For the text-containing cell, return its midpoint in [x, y] coordinate format. 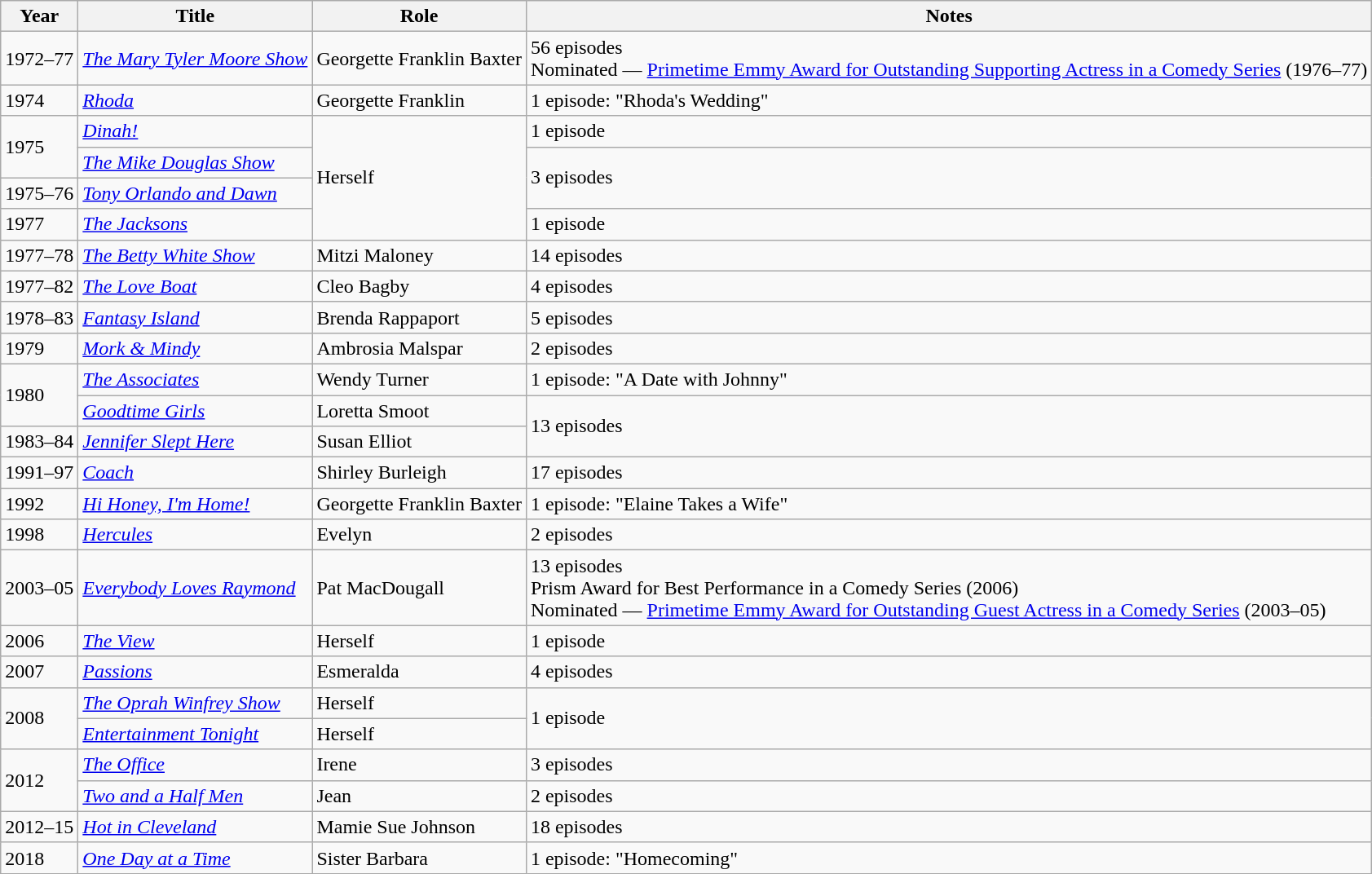
56 episodesNominated — Primetime Emmy Award for Outstanding Supporting Actress in a Comedy Series (1976–77) [949, 59]
2006 [39, 641]
17 episodes [949, 473]
1991–97 [39, 473]
The Oprah Winfrey Show [196, 703]
1998 [39, 535]
Shirley Burleigh [419, 473]
Wendy Turner [419, 379]
1 episode: "Rhoda's Wedding" [949, 100]
Cleo Bagby [419, 286]
The Mary Tyler Moore Show [196, 59]
1975–76 [39, 193]
The View [196, 641]
1 episode: "Elaine Takes a Wife" [949, 504]
The Associates [196, 379]
The Love Boat [196, 286]
Goodtime Girls [196, 410]
Hercules [196, 535]
5 episodes [949, 317]
Susan Elliot [419, 442]
13 episodes [949, 426]
1992 [39, 504]
Everybody Loves Raymond [196, 588]
1977–82 [39, 286]
1977–78 [39, 255]
Loretta Smoot [419, 410]
The Betty White Show [196, 255]
Hi Honey, I'm Home! [196, 504]
Evelyn [419, 535]
Mamie Sue Johnson [419, 827]
1972–77 [39, 59]
1977 [39, 224]
Pat MacDougall [419, 588]
Tony Orlando and Dawn [196, 193]
2003–05 [39, 588]
Coach [196, 473]
Dinah! [196, 131]
Mitzi Maloney [419, 255]
Irene [419, 765]
Brenda Rappaport [419, 317]
1975 [39, 147]
Passions [196, 672]
Hot in Cleveland [196, 827]
Georgette Franklin [419, 100]
18 episodes [949, 827]
Jennifer Slept Here [196, 442]
The Mike Douglas Show [196, 162]
2012 [39, 780]
Role [419, 16]
2007 [39, 672]
1 episode: "A Date with Johnny" [949, 379]
Sister Barbara [419, 858]
Rhoda [196, 100]
1978–83 [39, 317]
Notes [949, 16]
2012–15 [39, 827]
One Day at a Time [196, 858]
Ambrosia Malspar [419, 348]
2018 [39, 858]
1980 [39, 395]
Year [39, 16]
The Jacksons [196, 224]
Esmeralda [419, 672]
Mork & Mindy [196, 348]
Jean [419, 796]
14 episodes [949, 255]
1 episode: "Homecoming" [949, 858]
1983–84 [39, 442]
Two and a Half Men [196, 796]
Title [196, 16]
1979 [39, 348]
2008 [39, 718]
Fantasy Island [196, 317]
The Office [196, 765]
Entertainment Tonight [196, 734]
1974 [39, 100]
